From the cell containing the given text, extract its center point as (X, Y) coordinate. 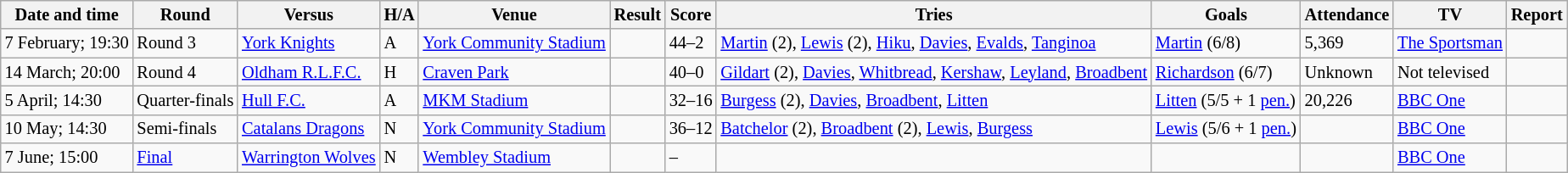
Hull F.C. (309, 100)
Richardson (6/7) (1226, 72)
Burgess (2), Davies, Broadbent, Litten (933, 100)
H (400, 72)
5 April; 14:30 (67, 100)
Oldham R.L.F.C. (309, 72)
Versus (309, 14)
14 March; 20:00 (67, 72)
5,369 (1347, 43)
H/A (400, 14)
Score (691, 14)
7 February; 19:30 (67, 43)
40–0 (691, 72)
20,226 (1347, 100)
Round 3 (186, 43)
Warrington Wolves (309, 158)
Batchelor (2), Broadbent (2), Lewis, Burgess (933, 129)
Date and time (67, 14)
Result (638, 14)
36–12 (691, 129)
Round (186, 14)
7 June; 15:00 (67, 158)
TV (1450, 14)
Craven Park (514, 72)
44–2 (691, 43)
Round 4 (186, 72)
– (691, 158)
Martin (2), Lewis (2), Hiku, Davies, Evalds, Tanginoa (933, 43)
Martin (6/8) (1226, 43)
York Knights (309, 43)
10 May; 14:30 (67, 129)
Catalans Dragons (309, 129)
Venue (514, 14)
32–16 (691, 100)
Litten (5/5 + 1 pen.) (1226, 100)
Goals (1226, 14)
Tries (933, 14)
The Sportsman (1450, 43)
Unknown (1347, 72)
Final (186, 158)
Lewis (5/6 + 1 pen.) (1226, 129)
Quarter-finals (186, 100)
MKM Stadium (514, 100)
Semi-finals (186, 129)
Wembley Stadium (514, 158)
Not televised (1450, 72)
Attendance (1347, 14)
Report (1537, 14)
Gildart (2), Davies, Whitbread, Kershaw, Leyland, Broadbent (933, 72)
